From the cell containing the given text, extract its center point as [X, Y] coordinate. 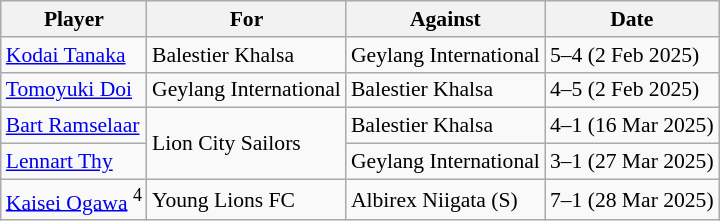
Lion City Sailors [246, 144]
4–1 (16 Mar 2025) [632, 126]
Against [446, 19]
Lennart Thy [74, 162]
Young Lions FC [246, 200]
5–4 (2 Feb 2025) [632, 55]
7–1 (28 Mar 2025) [632, 200]
Player [74, 19]
Kaisei Ogawa 4 [74, 200]
Kodai Tanaka [74, 55]
3–1 (27 Mar 2025) [632, 162]
Albirex Niigata (S) [446, 200]
Date [632, 19]
Tomoyuki Doi [74, 90]
4–5 (2 Feb 2025) [632, 90]
Bart Ramselaar [74, 126]
For [246, 19]
